Search for the cell housing the specified text and yield its [X, Y] center coordinate. 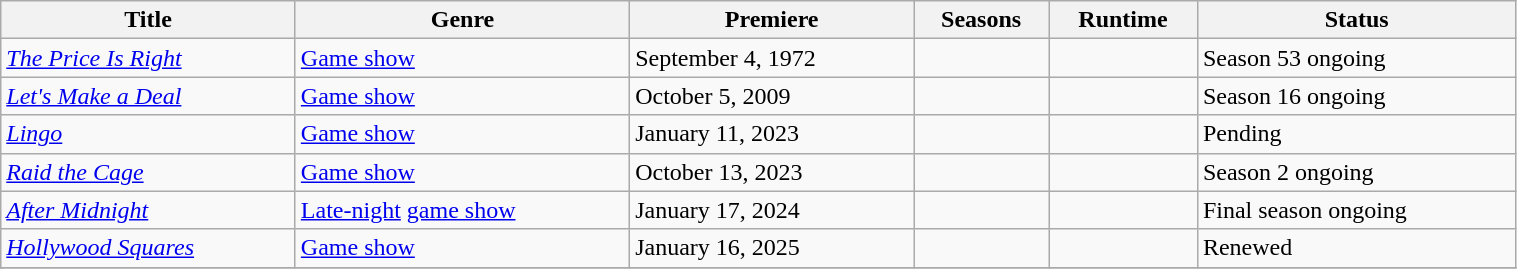
Raid the Cage [148, 172]
Renewed [1356, 248]
Premiere [772, 20]
Late-night game show [462, 210]
Hollywood Squares [148, 248]
Genre [462, 20]
Pending [1356, 134]
Season 16 ongoing [1356, 96]
Lingo [148, 134]
Title [148, 20]
January 11, 2023 [772, 134]
September 4, 1972 [772, 58]
Season 2 ongoing [1356, 172]
October 5, 2009 [772, 96]
Runtime [1124, 20]
Season 53 ongoing [1356, 58]
Seasons [982, 20]
After Midnight [148, 210]
January 17, 2024 [772, 210]
January 16, 2025 [772, 248]
Let's Make a Deal [148, 96]
Status [1356, 20]
Final season ongoing [1356, 210]
October 13, 2023 [772, 172]
The Price Is Right [148, 58]
